Determine the (x, y) coordinate at the center of the cell enclosing the given text.  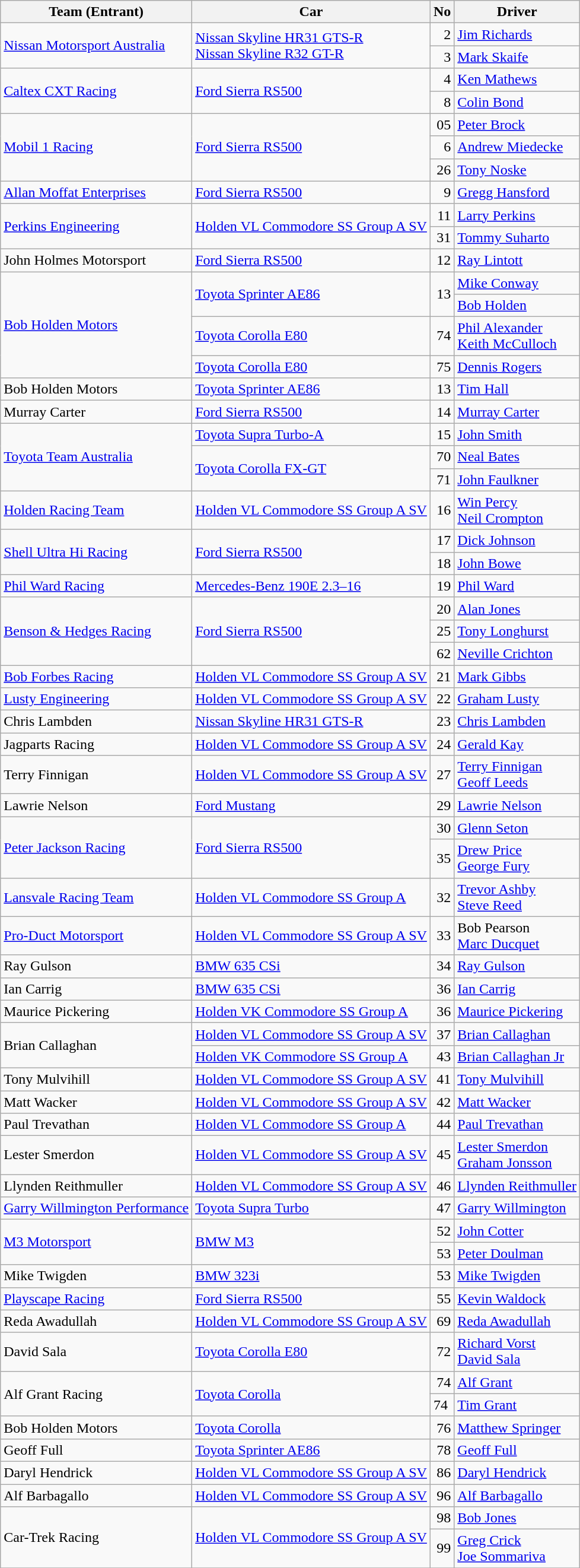
Jim Richards (517, 34)
6 (442, 147)
Richard Vorst David Sala (517, 1352)
Alan Jones (517, 608)
Nissan Skyline HR31 GTS-RNissan Skyline R32 GT-R (311, 46)
Perkins Engineering (96, 226)
05 (442, 125)
Tim Hall (517, 389)
Caltex CXT Racing (96, 91)
99 (442, 1549)
John Bowe (517, 563)
26 (442, 170)
Larry Perkins (517, 215)
Car (311, 12)
22 (442, 699)
Alf Grant Racing (96, 1394)
3 (442, 57)
Tony Noske (517, 170)
14 (442, 412)
Andrew Miedecke (517, 147)
Playscape Racing (96, 1299)
Peter Brock (517, 125)
30 (442, 828)
24 (442, 744)
Dick Johnson (517, 541)
45 (442, 1155)
Toyota Corolla FX-GT (311, 468)
72 (442, 1352)
Dennis Rogers (517, 367)
46 (442, 1186)
Gregg Hansford (517, 192)
Trevor Ashby Steve Reed (517, 897)
Matthew Springer (517, 1427)
17 (442, 541)
Toyota Supra Turbo (311, 1208)
Mike Conway (517, 283)
John Holmes Motorsport (96, 260)
62 (442, 653)
Ray Lintott (517, 260)
John Faulkner (517, 480)
No (442, 12)
BMW M3 (311, 1242)
Lester Smerdon Graham Jonsson (517, 1155)
Tony Longhurst (517, 631)
Tim Grant (517, 1405)
8 (442, 102)
Phil Ward (517, 586)
BMW 323i (311, 1276)
Neal Bates (517, 457)
Tommy Suharto (517, 237)
Bob Jones (517, 1518)
M3 Motorsport (96, 1242)
32 (442, 897)
Benson & Hedges Racing (96, 631)
Pro-Duct Motorsport (96, 935)
Toyota Team Australia (96, 457)
25 (442, 631)
4 (442, 80)
Bob Holden (517, 306)
Alf Grant (517, 1382)
John Cotter (517, 1231)
69 (442, 1321)
Gerald Kay (517, 744)
16 (442, 510)
Greg Crick Joe Sommariva (517, 1549)
Driver (517, 12)
98 (442, 1518)
43 (442, 1056)
Holden Racing Team (96, 510)
Brian Callaghan Jr (517, 1056)
Garry Willmington (517, 1208)
21 (442, 676)
47 (442, 1208)
Jagparts Racing (96, 744)
Bob Pearson Marc Ducquet (517, 935)
Drew Price George Fury (517, 858)
76 (442, 1427)
Lusty Engineering (96, 699)
55 (442, 1299)
Team (Entrant) (96, 12)
Mark Gibbs (517, 676)
70 (442, 457)
Peter Doulman (517, 1253)
11 (442, 215)
75 (442, 367)
33 (442, 935)
20 (442, 608)
71 (442, 480)
37 (442, 1034)
Phil Ward Racing (96, 586)
35 (442, 858)
Phil Alexander Keith McCulloch (517, 336)
2 (442, 34)
Garry Willmington Performance (96, 1208)
Kevin Waldock (517, 1299)
Lester Smerdon (96, 1155)
31 (442, 237)
27 (442, 775)
96 (442, 1495)
19 (442, 586)
42 (442, 1102)
Glenn Seton (517, 828)
Terry Finnigan (96, 775)
Graham Lusty (517, 699)
Lansvale Racing Team (96, 897)
Mercedes-Benz 190E 2.3–16 (311, 586)
Car-Trek Racing (96, 1537)
78 (442, 1450)
29 (442, 805)
86 (442, 1472)
Neville Crichton (517, 653)
23 (442, 722)
52 (442, 1231)
Peter Jackson Racing (96, 848)
Allan Moffat Enterprises (96, 192)
Colin Bond (517, 102)
John Smith (517, 434)
Nissan Motorsport Australia (96, 46)
Ken Mathews (517, 80)
Shell Ultra Hi Racing (96, 552)
Mobil 1 Racing (96, 147)
44 (442, 1125)
Ford Mustang (311, 805)
Toyota Supra Turbo-A (311, 434)
Nissan Skyline HR31 GTS-R (311, 722)
12 (442, 260)
Mark Skaife (517, 57)
Terry Finnigan Geoff Leeds (517, 775)
18 (442, 563)
Bob Forbes Racing (96, 676)
9 (442, 192)
David Sala (96, 1352)
34 (442, 966)
15 (442, 434)
Win Percy Neil Crompton (517, 510)
41 (442, 1079)
